Scan for the cell matching the given text and deliver its [x, y] coordinate at center. 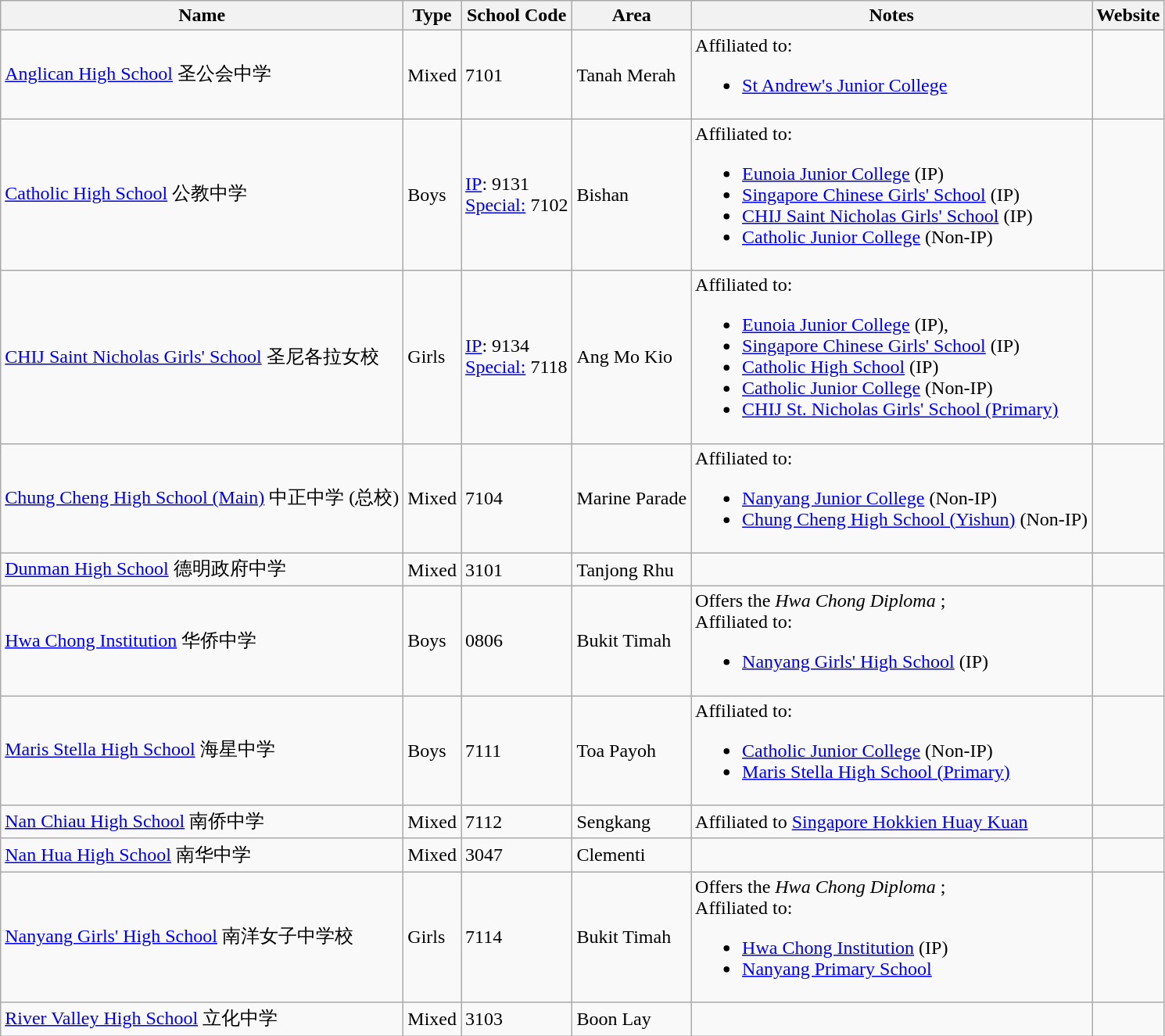
IP: 9134Special: 7118 [517, 357]
Catholic High School 公教中学 [202, 195]
School Code [517, 16]
Area [632, 16]
7111 [517, 751]
Ang Mo Kio [632, 357]
Hwa Chong Institution 华侨中学 [202, 641]
7112 [517, 823]
IP: 9131Special: 7102 [517, 195]
7114 [517, 937]
3047 [517, 855]
Bishan [632, 195]
Nan Hua High School 南华中学 [202, 855]
Affiliated to:Catholic Junior College (Non-IP)Maris Stella High School (Primary) [891, 751]
Clementi [632, 855]
Dunman High School 德明政府中学 [202, 569]
Boon Lay [632, 1020]
Chung Cheng High School (Main) 中正中学 (总校) [202, 498]
Tanjong Rhu [632, 569]
Anglican High School 圣公会中学 [202, 75]
7101 [517, 75]
Affiliated to:St Andrew's Junior College [891, 75]
Tanah Merah [632, 75]
CHIJ Saint Nicholas Girls' School 圣尼各拉女校 [202, 357]
Affiliated to:Nanyang Junior College (Non-IP)Chung Cheng High School (Yishun) (Non-IP) [891, 498]
Sengkang [632, 823]
Website [1128, 16]
Notes [891, 16]
Affiliated to:Eunoia Junior College (IP)Singapore Chinese Girls' School (IP)CHIJ Saint Nicholas Girls' School (IP)Catholic Junior College (Non-IP) [891, 195]
Affiliated to Singapore Hokkien Huay Kuan [891, 823]
3101 [517, 569]
7104 [517, 498]
Maris Stella High School 海星中学 [202, 751]
River Valley High School 立化中学 [202, 1020]
Nanyang Girls' High School 南洋女子中学校 [202, 937]
Offers the Hwa Chong Diploma ;Affiliated to:Nanyang Girls' High School (IP) [891, 641]
Name [202, 16]
Offers the Hwa Chong Diploma ;Affiliated to:Hwa Chong Institution (IP)Nanyang Primary School [891, 937]
0806 [517, 641]
3103 [517, 1020]
Nan Chiau High School 南侨中学 [202, 823]
Marine Parade [632, 498]
Type [432, 16]
Toa Payoh [632, 751]
